From the cell containing the given text, extract its center point as (X, Y) coordinate. 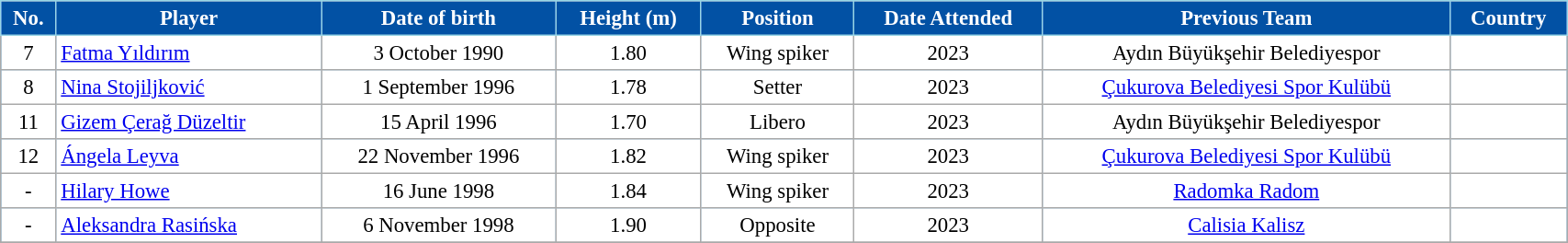
Position (777, 18)
Calisia Kalisz (1247, 226)
Date of birth (439, 18)
11 (28, 122)
Aleksandra Rasińska (189, 226)
Radomka Radom (1247, 191)
Libero (777, 122)
Opposite (777, 226)
8 (28, 87)
Nina Stojiljković (189, 87)
3 October 1990 (439, 53)
Gizem Çerağ Düzeltir (189, 122)
Height (m) (628, 18)
Fatma Yıldırım (189, 53)
Player (189, 18)
No. (28, 18)
Hilary Howe (189, 191)
1.70 (628, 122)
1 September 1996 (439, 87)
12 (28, 156)
16 June 1998 (439, 191)
1.84 (628, 191)
1.78 (628, 87)
Ángela Leyva (189, 156)
1.80 (628, 53)
Date Attended (948, 18)
15 April 1996 (439, 122)
7 (28, 53)
Country (1508, 18)
Previous Team (1247, 18)
1.90 (628, 226)
22 November 1996 (439, 156)
Setter (777, 87)
1.82 (628, 156)
6 November 1998 (439, 226)
